Search for the cell housing the specified text and yield its [x, y] center coordinate. 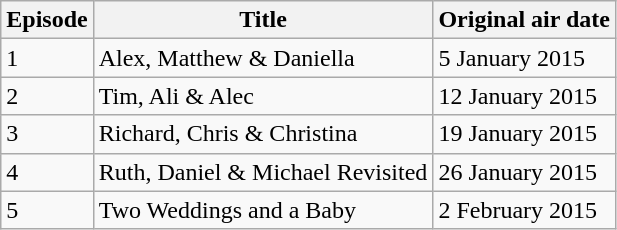
19 January 2015 [524, 134]
Alex, Matthew & Daniella [263, 58]
Title [263, 20]
Episode [47, 20]
4 [47, 172]
2 [47, 96]
Two Weddings and a Baby [263, 210]
2 February 2015 [524, 210]
Original air date [524, 20]
Tim, Ali & Alec [263, 96]
26 January 2015 [524, 172]
5 January 2015 [524, 58]
3 [47, 134]
12 January 2015 [524, 96]
1 [47, 58]
Ruth, Daniel & Michael Revisited [263, 172]
Richard, Chris & Christina [263, 134]
5 [47, 210]
